Return (X, Y) of the center of cell containing provided text 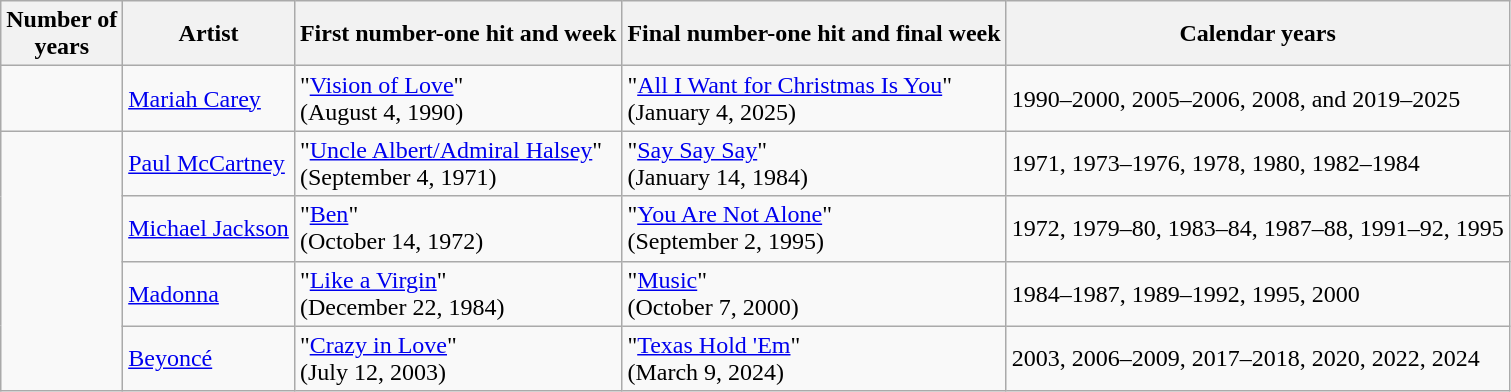
Artist (209, 34)
"Uncle Albert/Admiral Halsey"(September 4, 1971) (458, 164)
Calendar years (1258, 34)
1984–1987, 1989–1992, 1995, 2000 (1258, 294)
Michael Jackson (209, 228)
2003, 2006–2009, 2017–2018, 2020, 2022, 2024 (1258, 358)
Number of years (62, 34)
Mariah Carey (209, 98)
"Music" (October 7, 2000) (814, 294)
"Like a Virgin"(December 22, 1984) (458, 294)
"You Are Not Alone" (September 2, 1995) (814, 228)
"All I Want for Christmas Is You" (January 4, 2025) (814, 98)
"Texas Hold 'Em" (March 9, 2024) (814, 358)
Final number-one hit and final week (814, 34)
"Ben"(October 14, 1972) (458, 228)
Madonna (209, 294)
"Vision of Love" (August 4, 1990) (458, 98)
First number-one hit and week (458, 34)
1972, 1979–80, 1983–84, 1987–88, 1991–92, 1995 (1258, 228)
"Crazy in Love"(July 12, 2003) (458, 358)
Beyoncé (209, 358)
1971, 1973–1976, 1978, 1980, 1982–1984 (1258, 164)
Paul McCartney (209, 164)
"Say Say Say" (January 14, 1984) (814, 164)
1990–2000, 2005–2006, 2008, and 2019–2025 (1258, 98)
